Locate the cell with the specified text and output its [X, Y] center coordinate. 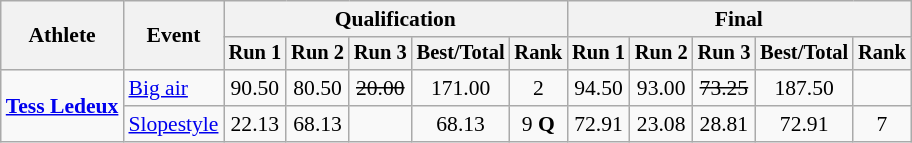
Final [739, 19]
20.00 [380, 88]
2 [539, 88]
Event [173, 36]
28.81 [724, 124]
Big air [173, 88]
Slopestyle [173, 124]
Tess Ledeux [62, 106]
22.13 [256, 124]
187.50 [804, 88]
80.50 [318, 88]
90.50 [256, 88]
94.50 [598, 88]
23.08 [662, 124]
93.00 [662, 88]
171.00 [461, 88]
73.25 [724, 88]
9 Q [539, 124]
7 [882, 124]
Qualification [396, 19]
Athlete [62, 36]
